For the text-containing cell, return its midpoint in (X, Y) coordinate format. 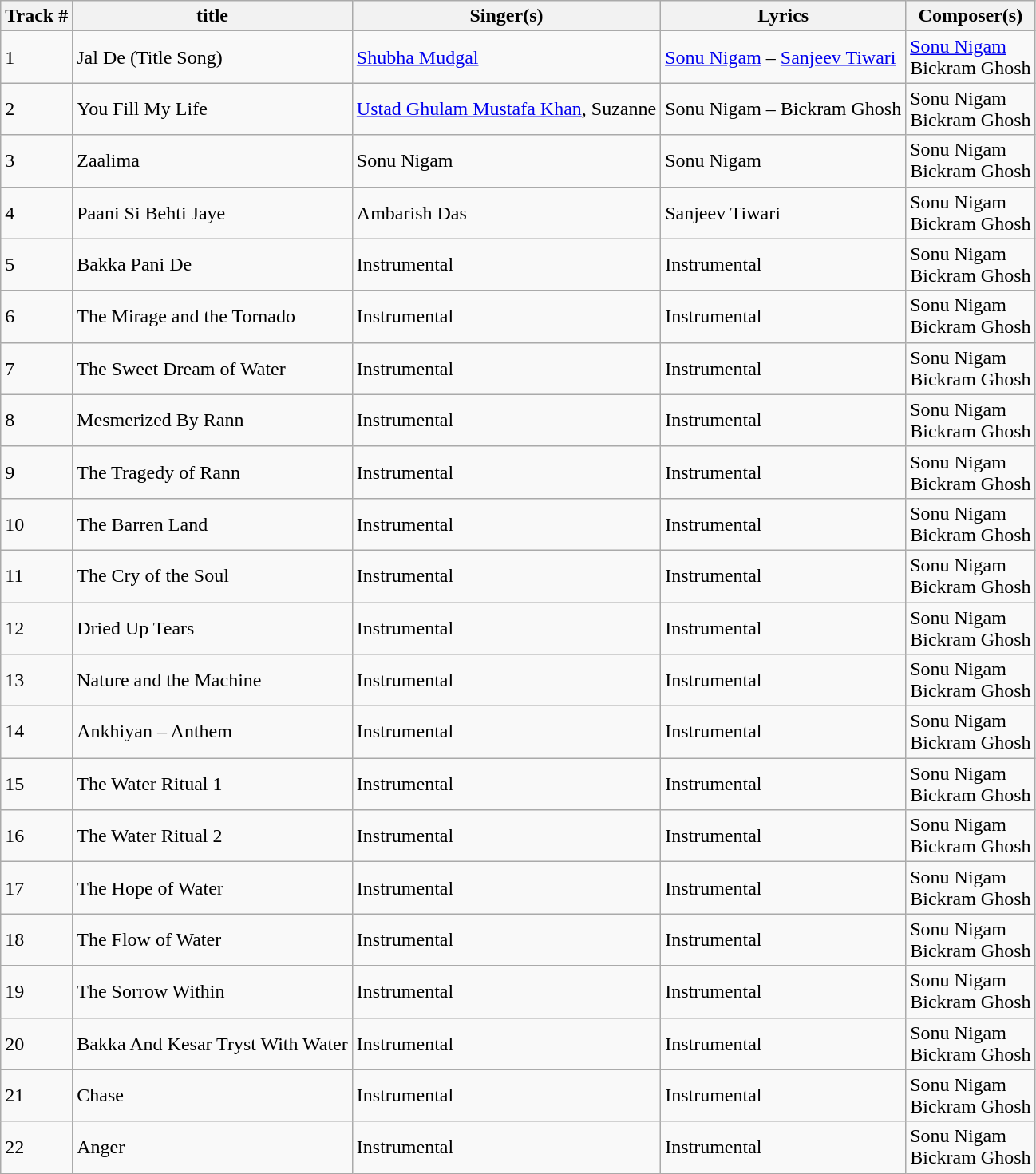
Mesmerized By Rann (212, 420)
The Cry of the Soul (212, 576)
Chase (212, 1095)
Ustad Ghulam Mustafa Khan, Suzanne (506, 109)
The Water Ritual 1 (212, 784)
Bakka Pani De (212, 265)
The Sweet Dream of Water (212, 369)
Bakka And Kesar Tryst With Water (212, 1044)
The Flow of Water (212, 940)
2 (37, 109)
8 (37, 420)
Paani Si Behti Jaye (212, 212)
Sanjeev Tiwari (784, 212)
3 (37, 161)
Nature and the Machine (212, 680)
22 (37, 1148)
You Fill My Life (212, 109)
9 (37, 472)
15 (37, 784)
18 (37, 940)
The Tragedy of Rann (212, 472)
Ankhiyan – Anthem (212, 733)
The Mirage and the Tornado (212, 316)
The Barren Land (212, 524)
17 (37, 887)
Jal De (Title Song) (212, 57)
The Sorrow Within (212, 991)
title (212, 16)
14 (37, 733)
16 (37, 836)
Sonu Nigam – Bickram Ghosh (784, 109)
13 (37, 680)
1 (37, 57)
Sonu Nigam – Sanjeev Tiwari (784, 57)
20 (37, 1044)
4 (37, 212)
Dried Up Tears (212, 627)
Anger (212, 1148)
Ambarish Das (506, 212)
7 (37, 369)
Track # (37, 16)
Shubha Mudgal (506, 57)
6 (37, 316)
Zaalima (212, 161)
11 (37, 576)
Composer(s) (971, 16)
Lyrics (784, 16)
5 (37, 265)
Singer(s) (506, 16)
21 (37, 1095)
Sonu Nigam Bickram Ghosh (971, 57)
The Hope of Water (212, 887)
12 (37, 627)
The Water Ritual 2 (212, 836)
19 (37, 991)
10 (37, 524)
